Return [x, y] of the center of cell containing provided text 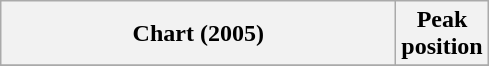
Peakposition [442, 34]
Chart (2005) [198, 34]
